Extract the [x, y] coordinate from the center of the cell holding the provided text.  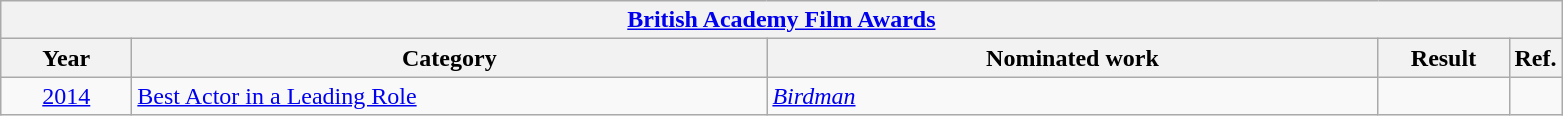
2014 [66, 96]
Birdman [1072, 96]
Best Actor in a Leading Role [450, 96]
Ref. [1536, 58]
Nominated work [1072, 58]
British Academy Film Awards [782, 20]
Result [1444, 58]
Category [450, 58]
Year [66, 58]
